Return the [x, y] coordinate for the center point of the cell that contains the specified text.  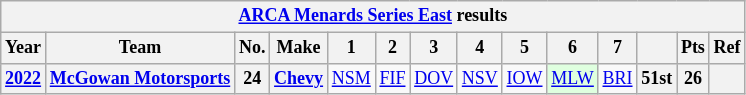
1 [351, 48]
5 [524, 48]
3 [434, 48]
Chevy [299, 78]
4 [480, 48]
FIF [392, 78]
Pts [694, 48]
51st [657, 78]
2022 [24, 78]
26 [694, 78]
2 [392, 48]
24 [252, 78]
Ref [727, 48]
ARCA Menards Series East results [373, 16]
NSM [351, 78]
NSV [480, 78]
Team [140, 48]
7 [618, 48]
IOW [524, 78]
MLW [572, 78]
McGowan Motorsports [140, 78]
No. [252, 48]
Make [299, 48]
DOV [434, 78]
6 [572, 48]
BRI [618, 78]
Year [24, 48]
